Detect which cell encompasses the target text, then output its (x, y) center coordinate. 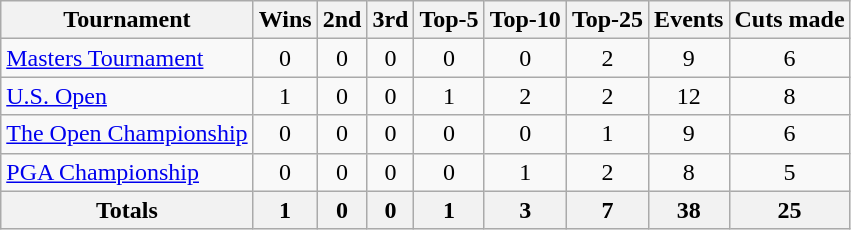
Tournament (127, 20)
Events (689, 20)
7 (607, 210)
PGA Championship (127, 172)
Top-25 (607, 20)
Top-10 (525, 20)
5 (790, 172)
Wins (285, 20)
3rd (390, 20)
The Open Championship (127, 134)
12 (689, 96)
Totals (127, 210)
3 (525, 210)
2nd (342, 20)
U.S. Open (127, 96)
Top-5 (449, 20)
25 (790, 210)
Masters Tournament (127, 58)
38 (689, 210)
Cuts made (790, 20)
